Determine the (x, y) coordinate at the center of the cell enclosing the given text.  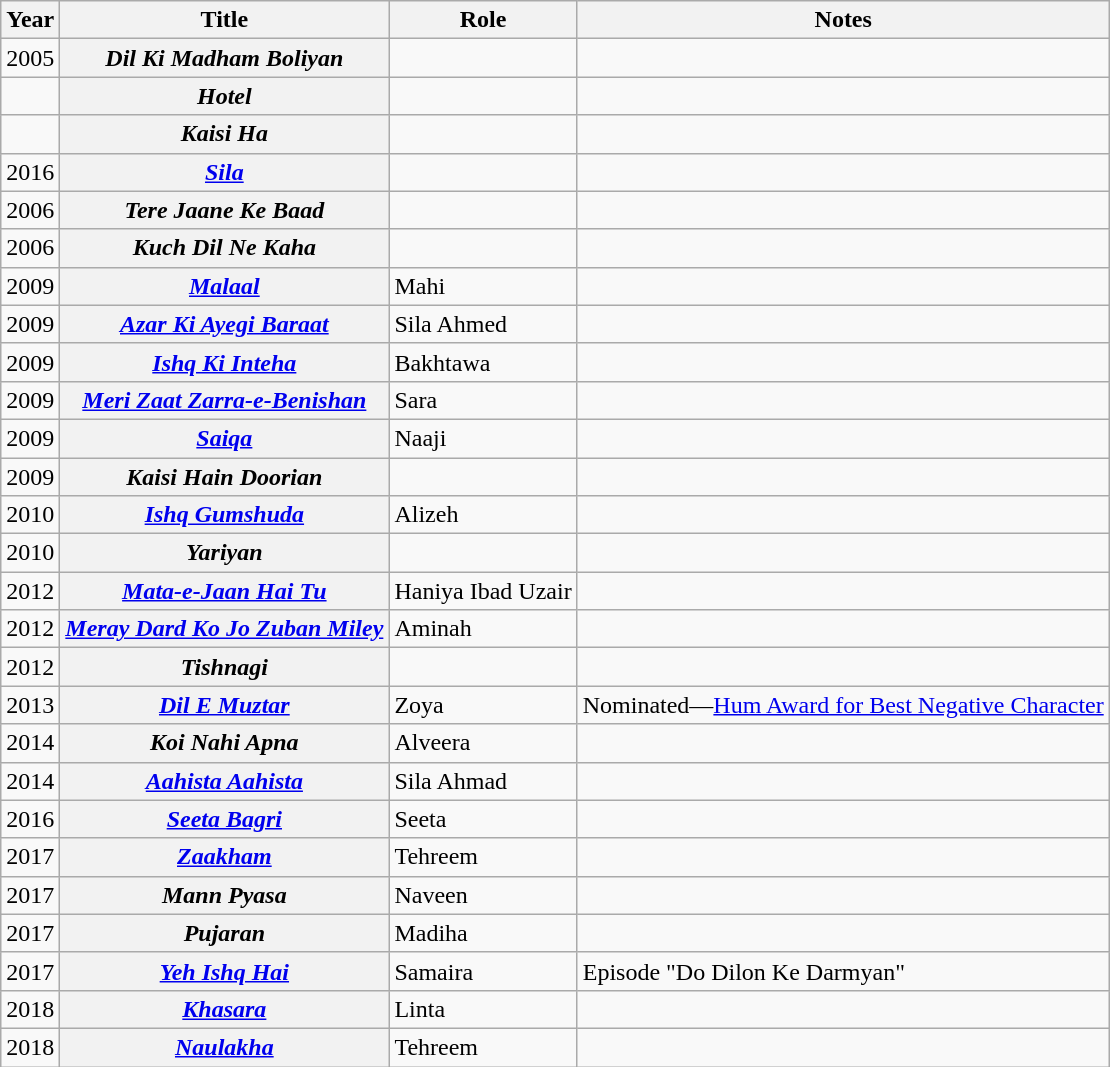
Samaira (483, 971)
Alveera (483, 743)
Bakhtawa (483, 362)
Azar Ki Ayegi Baraat (224, 324)
Alizeh (483, 515)
2013 (30, 705)
Naaji (483, 438)
Tishnagi (224, 667)
Hotel (224, 96)
Khasara (224, 1009)
Kaisi Ha (224, 134)
Linta (483, 1009)
Zaakham (224, 857)
Meray Dard Ko Jo Zuban Miley (224, 629)
Dil Ki Madham Boliyan (224, 58)
Kuch Dil Ne Kaha (224, 248)
Tere Jaane Ke Baad (224, 210)
Pujaran (224, 933)
Mann Pyasa (224, 895)
Yariyan (224, 553)
Title (224, 20)
Mahi (483, 286)
Sila Ahmed (483, 324)
Haniya Ibad Uzair (483, 591)
Dil E Muztar (224, 705)
Yeh Ishq Hai (224, 971)
Kaisi Hain Doorian (224, 477)
Sila Ahmad (483, 781)
Ishq Gumshuda (224, 515)
Koi Nahi Apna (224, 743)
Saiqa (224, 438)
Episode "Do Dilon Ke Darmyan" (843, 971)
2005 (30, 58)
Aahista Aahista (224, 781)
Malaal (224, 286)
Seeta Bagri (224, 819)
Role (483, 20)
Notes (843, 20)
Naveen (483, 895)
Aminah (483, 629)
Mata-e-Jaan Hai Tu (224, 591)
Sara (483, 400)
Zoya (483, 705)
Seeta (483, 819)
Naulakha (224, 1047)
Nominated—Hum Award for Best Negative Character (843, 705)
Year (30, 20)
Sila (224, 172)
Madiha (483, 933)
Ishq Ki Inteha (224, 362)
Meri Zaat Zarra-e-Benishan (224, 400)
